Determine the (x, y) coordinate at the center of the cell enclosing the given text.  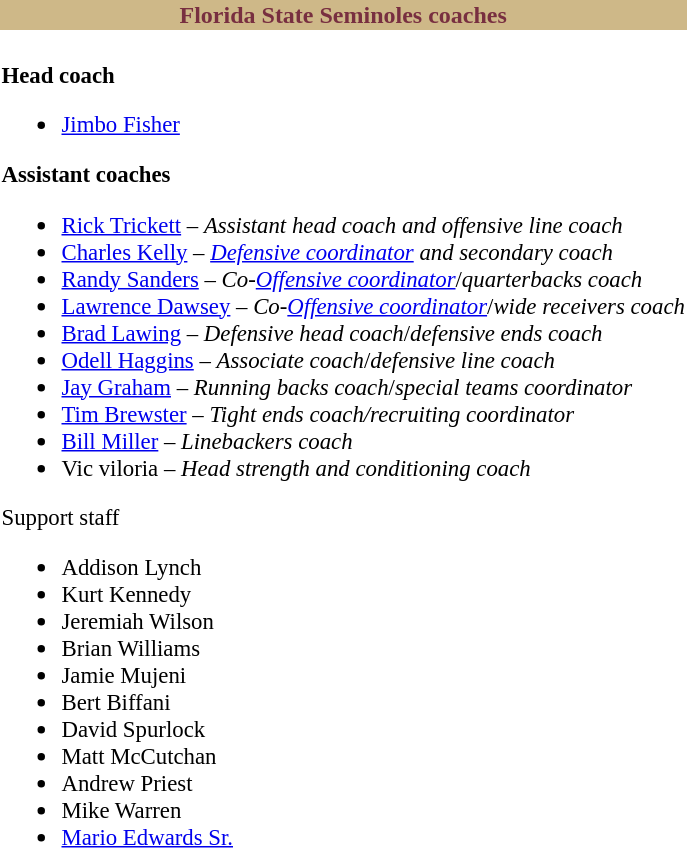
Florida State Seminoles coaches (343, 15)
